Identify which cell holds the provided text, then report its (X, Y) central coordinate. 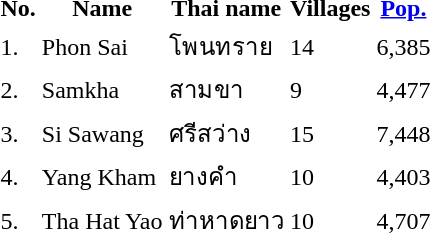
ยางคำ (226, 176)
14 (330, 46)
Samkha (102, 90)
Yang Kham (102, 176)
ศรีสว่าง (226, 133)
9 (330, 90)
โพนทราย (226, 46)
Si Sawang (102, 133)
Phon Sai (102, 46)
10 (330, 176)
15 (330, 133)
สามขา (226, 90)
